Return (X, Y) of the center of cell containing provided text 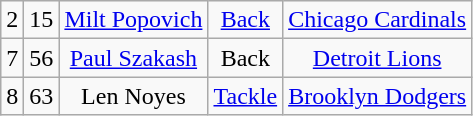
Detroit Lions (378, 58)
56 (42, 58)
Len Noyes (134, 96)
Chicago Cardinals (378, 20)
Milt Popovich (134, 20)
7 (12, 58)
63 (42, 96)
Tackle (246, 96)
2 (12, 20)
15 (42, 20)
Paul Szakash (134, 58)
8 (12, 96)
Brooklyn Dodgers (378, 96)
